Return the [x, y] coordinate for the center point of the cell that contains the specified text.  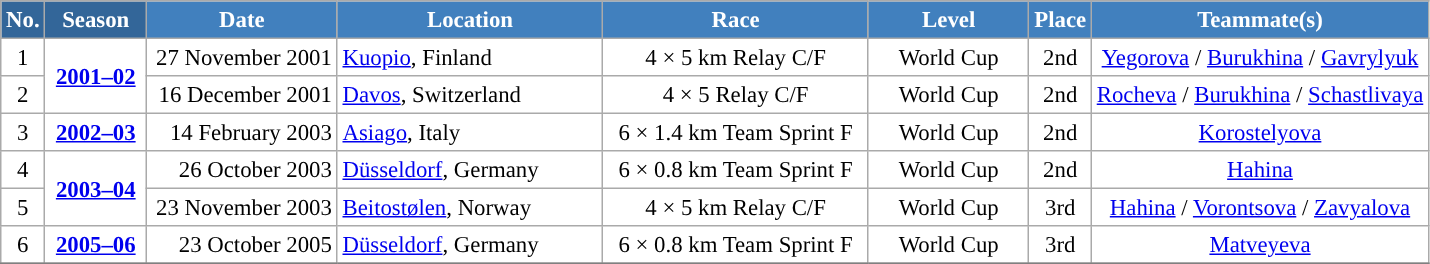
Season [96, 20]
Level [948, 20]
2003–04 [96, 188]
Race [736, 20]
6 [23, 245]
Kuopio, Finland [470, 58]
3 [23, 133]
Yegorova / Burukhina / Gavrylyuk [1260, 58]
Beitostølen, Norway [470, 208]
Davos, Switzerland [470, 95]
Hahina [1260, 170]
23 October 2005 [242, 245]
16 December 2001 [242, 95]
Place [1060, 20]
Asiago, Italy [470, 133]
14 February 2003 [242, 133]
Date [242, 20]
No. [23, 20]
26 October 2003 [242, 170]
23 November 2003 [242, 208]
2005–06 [96, 245]
2 [23, 95]
1 [23, 58]
Matveyeva [1260, 245]
Teammate(s) [1260, 20]
Rocheva / Burukhina / Schastlivaya [1260, 95]
Korostelyova [1260, 133]
6 × 1.4 km Team Sprint F [736, 133]
27 November 2001 [242, 58]
5 [23, 208]
2001–02 [96, 76]
4 [23, 170]
4 × 5 Relay C/F [736, 95]
Location [470, 20]
2002–03 [96, 133]
Hahina / Vorontsova / Zavyalova [1260, 208]
